From the cell containing the given text, extract its center point as (x, y) coordinate. 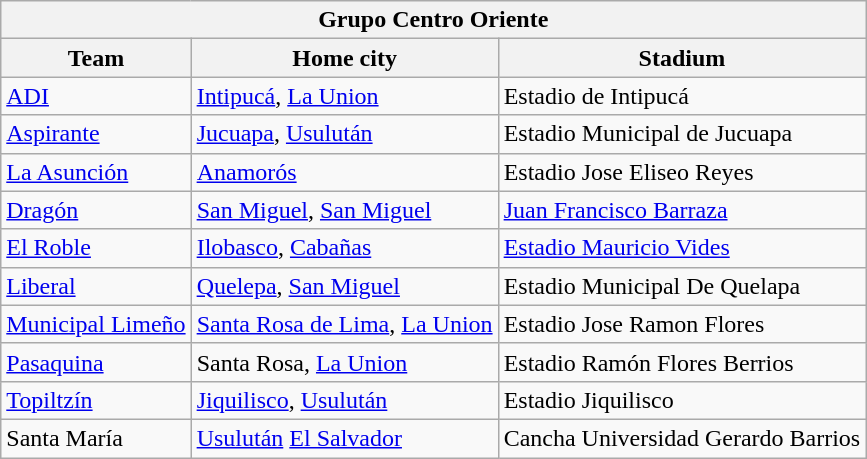
Aspirante (96, 134)
San Miguel, San Miguel (344, 210)
Santa María (96, 438)
Santa Rosa, La Union (344, 362)
Grupo Centro Oriente (434, 20)
Estadio Municipal de Jucuapa (682, 134)
Estadio Jiquilisco (682, 400)
Team (96, 58)
El Roble (96, 248)
Estadio Jose Ramon Flores (682, 324)
Intipucá, La Union (344, 96)
Estadio Ramón Flores Berrios (682, 362)
Home city (344, 58)
Estadio Mauricio Vides (682, 248)
Municipal Limeño (96, 324)
Ilobasco, Cabañas (344, 248)
La Asunción (96, 172)
Juan Francisco Barraza (682, 210)
ADI (96, 96)
Santa Rosa de Lima, La Union (344, 324)
Anamorós (344, 172)
Cancha Universidad Gerardo Barrios (682, 438)
Estadio de Intipucá (682, 96)
Jiquilisco, Usulután (344, 400)
Dragón (96, 210)
Estadio Jose Eliseo Reyes (682, 172)
Pasaquina (96, 362)
Liberal (96, 286)
Quelepa, San Miguel (344, 286)
Topiltzín (96, 400)
Stadium (682, 58)
Jucuapa, Usulután (344, 134)
Estadio Municipal De Quelapa (682, 286)
Usulután El Salvador (344, 438)
